Return the (x, y) coordinate for the center point of the cell that contains the specified text.  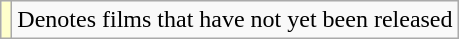
Denotes films that have not yet been released (235, 20)
